Pinpoint the cell where the given text exists, returning its [X, Y] midpoint coordinate. 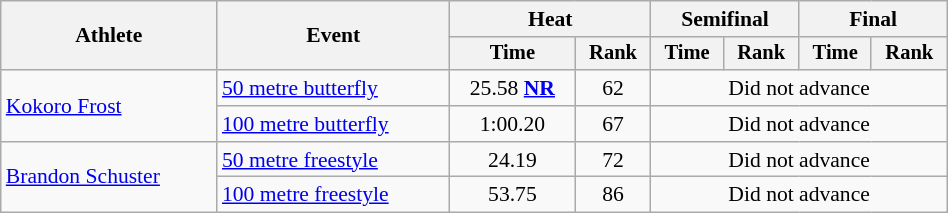
Heat [550, 19]
100 metre freestyle [334, 195]
24.19 [512, 160]
50 metre freestyle [334, 160]
Semifinal [725, 19]
86 [613, 195]
Kokoro Frost [109, 106]
72 [613, 160]
50 metre butterfly [334, 88]
25.58 NR [512, 88]
Brandon Schuster [109, 178]
Event [334, 36]
1:00.20 [512, 124]
53.75 [512, 195]
62 [613, 88]
67 [613, 124]
Athlete [109, 36]
Final [873, 19]
100 metre butterfly [334, 124]
